Output the [X, Y] coordinate of the center of the cell containing the given text.  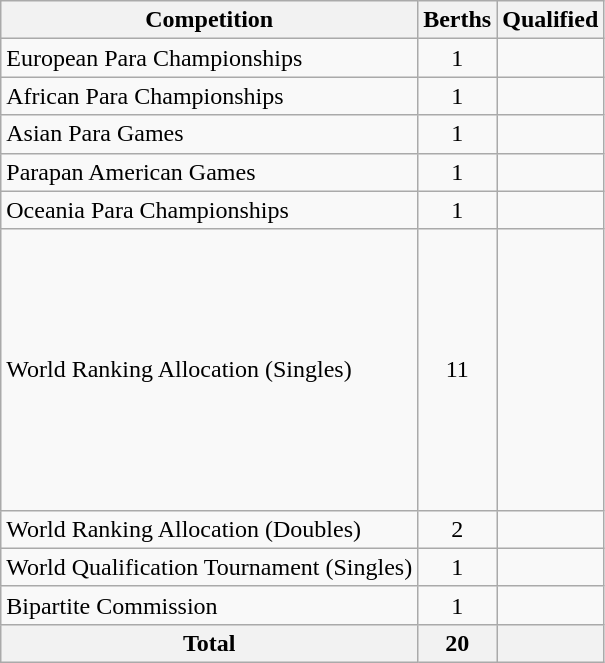
European Para Championships [210, 58]
2 [458, 529]
Qualified [550, 20]
Total [210, 643]
11 [458, 370]
World Qualification Tournament (Singles) [210, 567]
Asian Para Games [210, 134]
Parapan American Games [210, 172]
African Para Championships [210, 96]
World Ranking Allocation (Singles) [210, 370]
World Ranking Allocation (Doubles) [210, 529]
Berths [458, 20]
20 [458, 643]
Competition [210, 20]
Bipartite Commission [210, 605]
Oceania Para Championships [210, 210]
